Detect which cell encompasses the target text, then output its (X, Y) center coordinate. 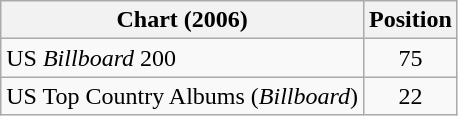
US Top Country Albums (Billboard) (182, 96)
Chart (2006) (182, 20)
Position (411, 20)
22 (411, 96)
US Billboard 200 (182, 58)
75 (411, 58)
